Extract the [x, y] coordinate from the center of the cell holding the provided text.  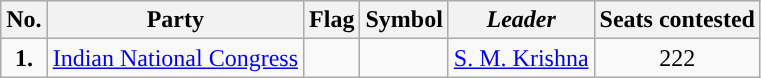
S. M. Krishna [521, 58]
Party [175, 20]
1. [24, 58]
Seats contested [677, 20]
Indian National Congress [175, 58]
Symbol [404, 20]
222 [677, 58]
Leader [521, 20]
Flag [332, 20]
No. [24, 20]
